Identify which cell holds the provided text, then report its [X, Y] central coordinate. 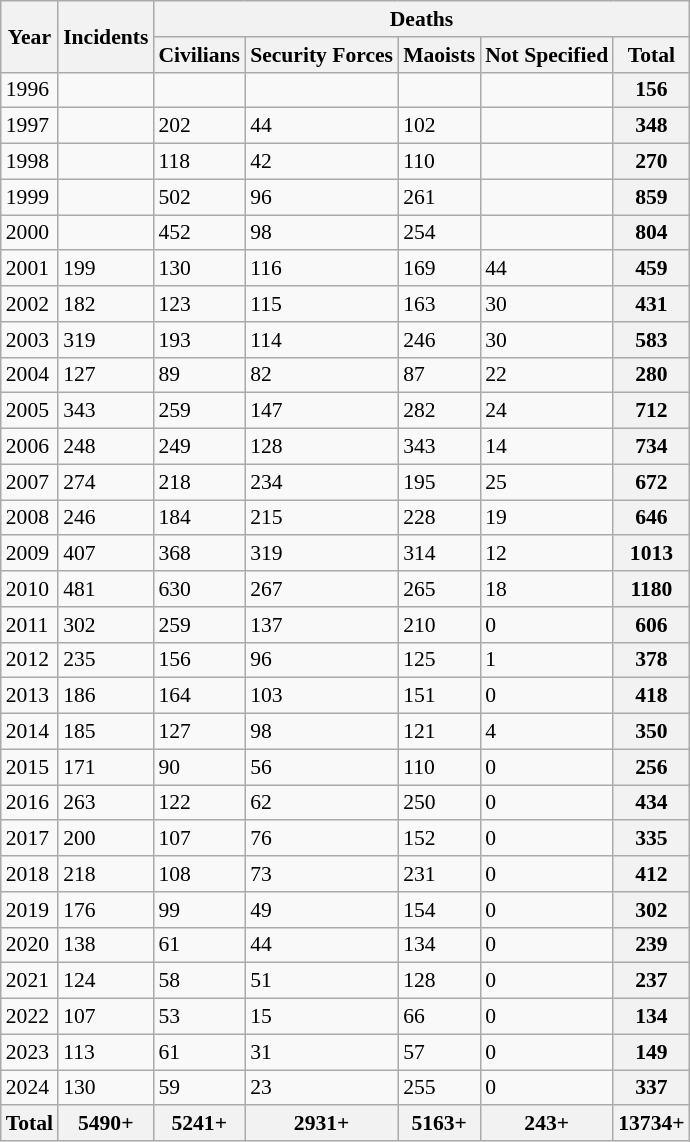
2002 [30, 304]
502 [199, 197]
249 [199, 447]
210 [439, 625]
25 [546, 482]
248 [106, 447]
171 [106, 767]
2009 [30, 554]
108 [199, 874]
152 [439, 839]
350 [651, 732]
270 [651, 162]
335 [651, 839]
712 [651, 411]
2006 [30, 447]
261 [439, 197]
154 [439, 910]
14 [546, 447]
368 [199, 554]
1180 [651, 589]
243+ [546, 1124]
87 [439, 375]
18 [546, 589]
57 [439, 1052]
2004 [30, 375]
51 [322, 981]
164 [199, 696]
31 [322, 1052]
804 [651, 233]
646 [651, 518]
56 [322, 767]
859 [651, 197]
459 [651, 269]
115 [322, 304]
82 [322, 375]
Year [30, 36]
2005 [30, 411]
2010 [30, 589]
147 [322, 411]
58 [199, 981]
138 [106, 945]
2015 [30, 767]
2023 [30, 1052]
24 [546, 411]
12 [546, 554]
19 [546, 518]
250 [439, 803]
239 [651, 945]
263 [106, 803]
314 [439, 554]
151 [439, 696]
255 [439, 1088]
176 [106, 910]
103 [322, 696]
2016 [30, 803]
2001 [30, 269]
Not Specified [546, 55]
234 [322, 482]
2007 [30, 482]
2018 [30, 874]
185 [106, 732]
2013 [30, 696]
116 [322, 269]
481 [106, 589]
254 [439, 233]
23 [322, 1088]
182 [106, 304]
124 [106, 981]
125 [439, 660]
1996 [30, 90]
1 [546, 660]
Incidents [106, 36]
53 [199, 1017]
195 [439, 482]
113 [106, 1052]
2022 [30, 1017]
59 [199, 1088]
4 [546, 732]
Deaths [421, 19]
73 [322, 874]
13734+ [651, 1124]
102 [439, 126]
202 [199, 126]
274 [106, 482]
169 [439, 269]
282 [439, 411]
431 [651, 304]
412 [651, 874]
193 [199, 340]
2020 [30, 945]
418 [651, 696]
199 [106, 269]
99 [199, 910]
1997 [30, 126]
5241+ [199, 1124]
2011 [30, 625]
62 [322, 803]
235 [106, 660]
1999 [30, 197]
2008 [30, 518]
267 [322, 589]
Civilians [199, 55]
200 [106, 839]
76 [322, 839]
Maoists [439, 55]
184 [199, 518]
137 [322, 625]
5490+ [106, 1124]
122 [199, 803]
2019 [30, 910]
90 [199, 767]
407 [106, 554]
256 [651, 767]
2000 [30, 233]
606 [651, 625]
734 [651, 447]
2003 [30, 340]
89 [199, 375]
348 [651, 126]
280 [651, 375]
228 [439, 518]
114 [322, 340]
121 [439, 732]
1013 [651, 554]
434 [651, 803]
215 [322, 518]
Security Forces [322, 55]
452 [199, 233]
2017 [30, 839]
2021 [30, 981]
630 [199, 589]
22 [546, 375]
237 [651, 981]
2012 [30, 660]
186 [106, 696]
49 [322, 910]
583 [651, 340]
42 [322, 162]
163 [439, 304]
378 [651, 660]
66 [439, 1017]
15 [322, 1017]
5163+ [439, 1124]
2931+ [322, 1124]
2024 [30, 1088]
118 [199, 162]
265 [439, 589]
337 [651, 1088]
672 [651, 482]
1998 [30, 162]
149 [651, 1052]
231 [439, 874]
2014 [30, 732]
123 [199, 304]
